Capture the cell that displays the provided text and extract its [x, y] central coordinate. 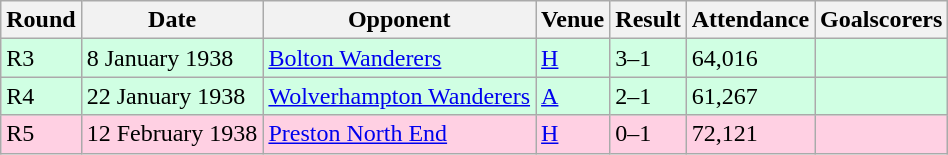
Goalscorers [882, 20]
R3 [41, 58]
Result [648, 20]
61,267 [750, 96]
72,121 [750, 134]
Attendance [750, 20]
Wolverhampton Wanderers [400, 96]
0–1 [648, 134]
Bolton Wanderers [400, 58]
Round [41, 20]
64,016 [750, 58]
A [573, 96]
R5 [41, 134]
Venue [573, 20]
8 January 1938 [172, 58]
R4 [41, 96]
2–1 [648, 96]
12 February 1938 [172, 134]
22 January 1938 [172, 96]
Preston North End [400, 134]
Opponent [400, 20]
3–1 [648, 58]
Date [172, 20]
